Find where the given text appears and provide that cell's center as (x, y) coordinate. 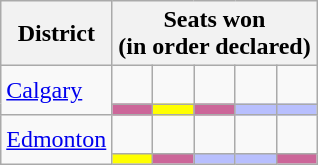
District (56, 34)
Seats won(in order declared) (214, 34)
Edmonton (56, 140)
Calgary (56, 90)
